Output the (X, Y) coordinate of the center of the cell containing the given text.  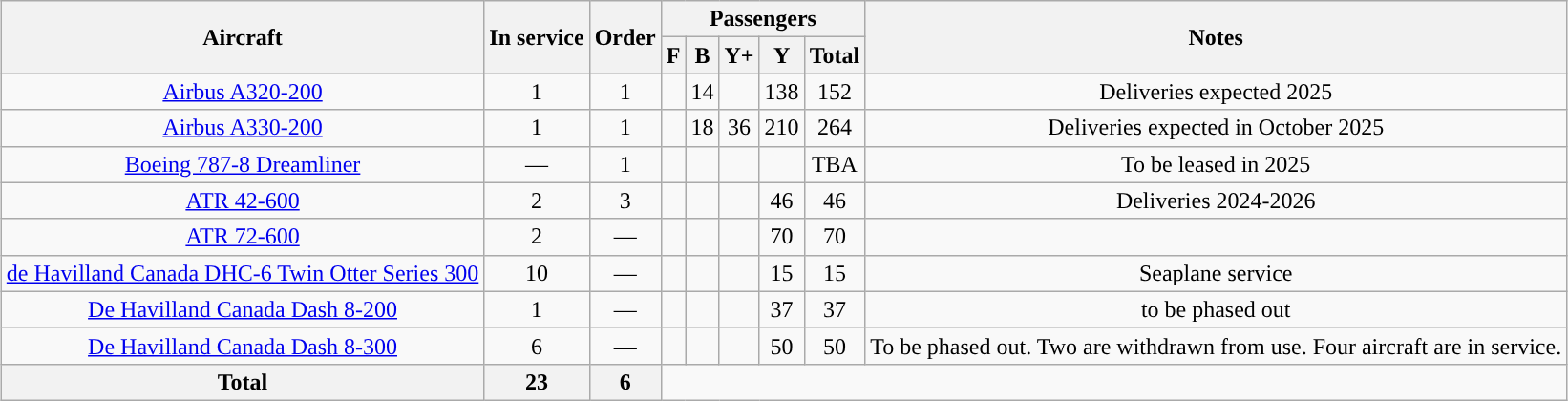
264 (835, 128)
De Havilland Canada Dash 8-200 (243, 309)
Passengers (762, 19)
Airbus A330-200 (243, 128)
Deliveries 2024-2026 (1217, 200)
152 (835, 92)
Deliveries expected in October 2025 (1217, 128)
To be leased in 2025 (1217, 164)
Boeing 787-8 Dreamliner (243, 164)
de Havilland Canada DHC-6 Twin Otter Series 300 (243, 273)
210 (781, 128)
Airbus A320-200 (243, 92)
Y+ (739, 55)
Aircraft (243, 37)
14 (703, 92)
10 (537, 273)
In service (537, 37)
De Havilland Canada Dash 8-300 (243, 346)
Notes (1217, 37)
to be phased out (1217, 309)
ATR 72-600 (243, 237)
Deliveries expected 2025 (1217, 92)
To be phased out. Two are withdrawn from use. Four aircraft are in service. (1217, 346)
138 (781, 92)
23 (537, 382)
Y (781, 55)
36 (739, 128)
F (673, 55)
TBA (835, 164)
Seaplane service (1217, 273)
3 (625, 200)
B (703, 55)
ATR 42-600 (243, 200)
Order (625, 37)
18 (703, 128)
